Identify which cell holds the provided text, then report its (X, Y) central coordinate. 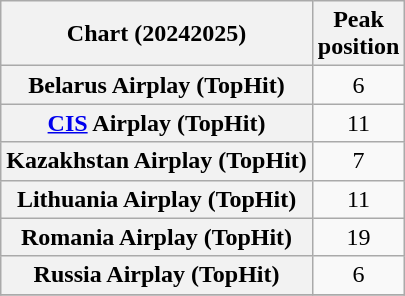
19 (358, 237)
Russia Airplay (TopHit) (157, 275)
Kazakhstan Airplay (TopHit) (157, 161)
CIS Airplay (TopHit) (157, 123)
Belarus Airplay (TopHit) (157, 85)
Lithuania Airplay (TopHit) (157, 199)
Romania Airplay (TopHit) (157, 237)
7 (358, 161)
Chart (20242025) (157, 34)
Peakposition (358, 34)
